Detect which cell encompasses the target text, then output its [x, y] center coordinate. 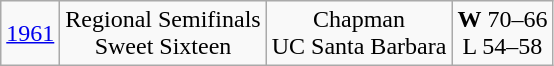
ChapmanUC Santa Barbara [359, 34]
W 70–66L 54–58 [502, 34]
1961 [30, 34]
Regional SemifinalsSweet Sixteen [163, 34]
